Determine the [X, Y] coordinate at the center of the cell enclosing the given text.  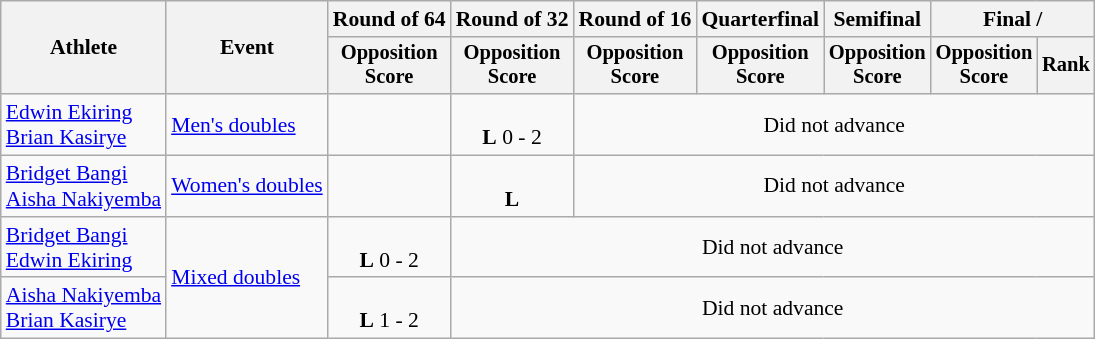
Men's doubles [247, 124]
Quarterfinal [760, 19]
Round of 16 [634, 19]
Round of 32 [512, 19]
Bridget BangiEdwin Ekiring [84, 248]
Semifinal [878, 19]
Aisha NakiyembaBrian Kasirye [84, 308]
Women's doubles [247, 186]
Final / [1013, 19]
Athlete [84, 48]
Rank [1066, 66]
L [512, 186]
Bridget BangiAisha Nakiyemba [84, 186]
L 1 - 2 [390, 308]
Round of 64 [390, 19]
Event [247, 48]
Edwin EkiringBrian Kasirye [84, 124]
Mixed doubles [247, 278]
